Return the [x, y] coordinate for the center point of the cell that contains the specified text.  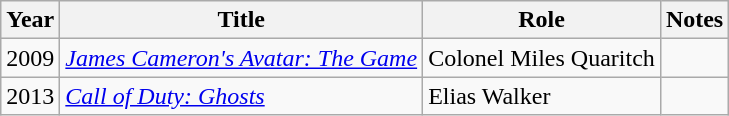
2009 [30, 58]
Colonel Miles Quaritch [542, 58]
2013 [30, 96]
Title [242, 20]
Year [30, 20]
Notes [694, 20]
James Cameron's Avatar: The Game [242, 58]
Call of Duty: Ghosts [242, 96]
Role [542, 20]
Elias Walker [542, 96]
